Provide the [X, Y] coordinate of the cell's center where the given text is located.  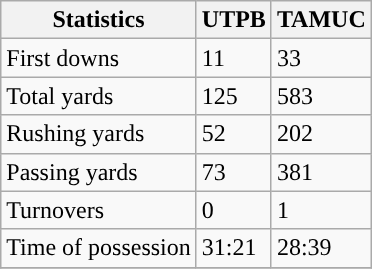
1 [321, 210]
UTPB [234, 20]
Total yards [99, 96]
Passing yards [99, 172]
Time of possession [99, 248]
31:21 [234, 248]
First downs [99, 58]
202 [321, 134]
28:39 [321, 248]
Turnovers [99, 210]
73 [234, 172]
381 [321, 172]
TAMUC [321, 20]
Rushing yards [99, 134]
583 [321, 96]
125 [234, 96]
52 [234, 134]
Statistics [99, 20]
0 [234, 210]
11 [234, 58]
33 [321, 58]
